Output the [X, Y] coordinate of the center of the cell containing the given text.  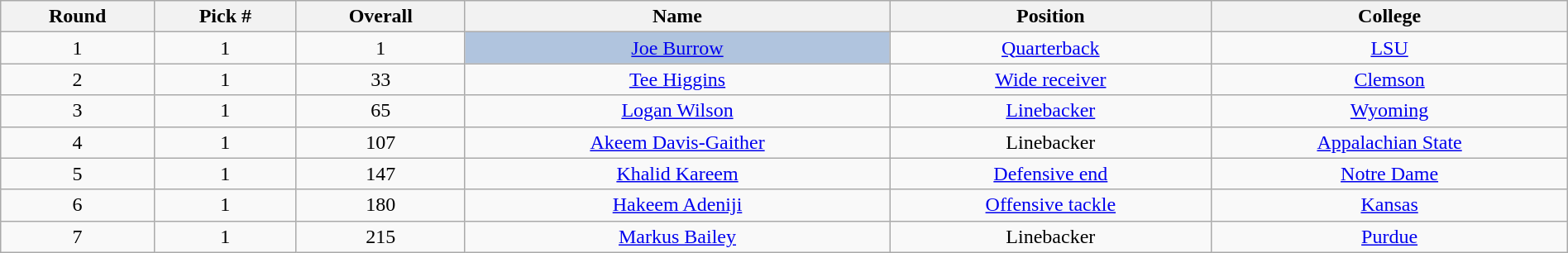
2 [78, 79]
33 [380, 79]
Notre Dame [1389, 174]
Tee Higgins [676, 79]
LSU [1389, 48]
Clemson [1389, 79]
College [1389, 17]
7 [78, 236]
Purdue [1389, 236]
6 [78, 205]
Defensive end [1050, 174]
Markus Bailey [676, 236]
Akeem Davis-Gaither [676, 142]
147 [380, 174]
107 [380, 142]
Name [676, 17]
Logan Wilson [676, 111]
Position [1050, 17]
Offensive tackle [1050, 205]
5 [78, 174]
Kansas [1389, 205]
Khalid Kareem [676, 174]
Wide receiver [1050, 79]
Hakeem Adeniji [676, 205]
65 [380, 111]
Wyoming [1389, 111]
3 [78, 111]
Joe Burrow [676, 48]
Round [78, 17]
Pick # [225, 17]
Quarterback [1050, 48]
Overall [380, 17]
Appalachian State [1389, 142]
4 [78, 142]
180 [380, 205]
215 [380, 236]
